Pinpoint the cell where the given text exists, returning its (X, Y) midpoint coordinate. 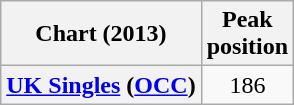
Chart (2013) (101, 34)
Peakposition (247, 34)
186 (247, 85)
UK Singles (OCC) (101, 85)
